Return the [X, Y] coordinate for the center point of the cell that contains the specified text.  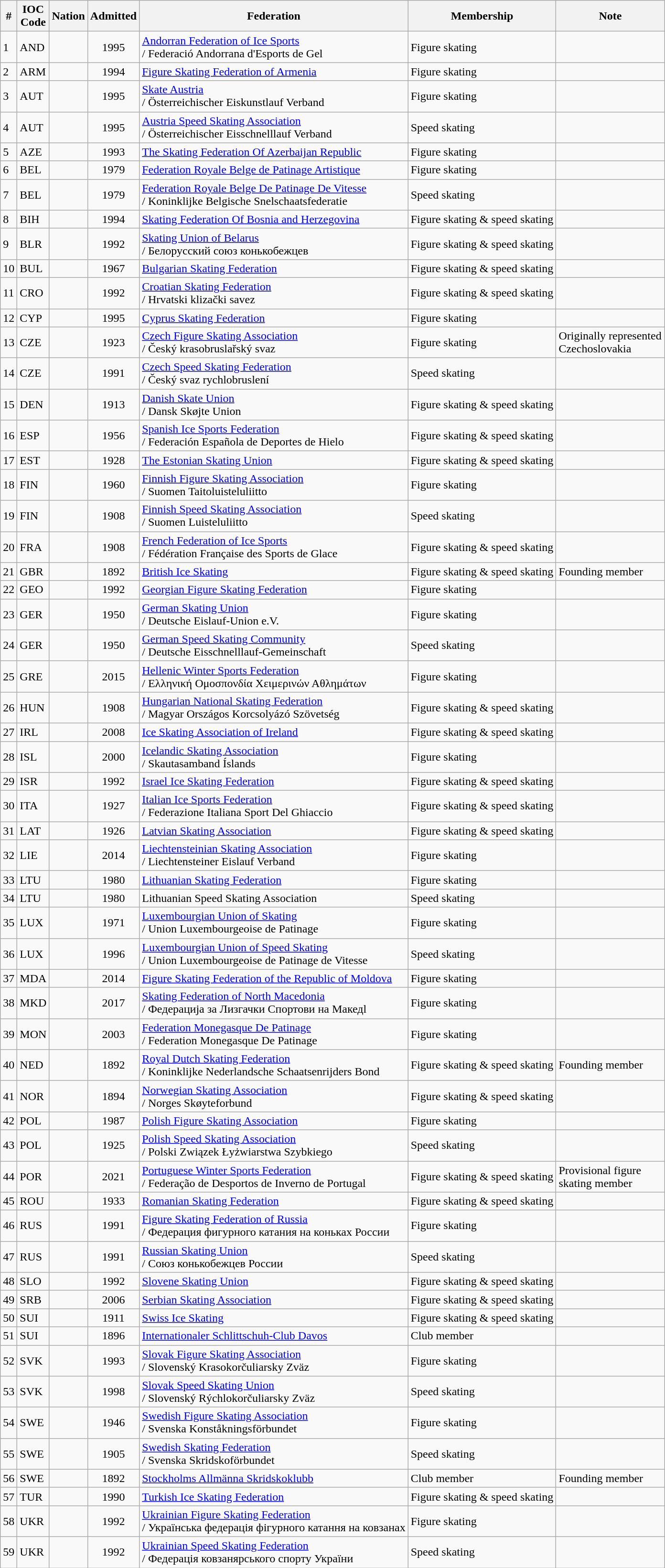
Luxembourgian Union of Speed Skating / Union Luxembourgeoise de Patinage de Vitesse [274, 954]
1946 [113, 1423]
EST [33, 460]
GEO [33, 590]
Icelandic Skating Association / Skautasamband Íslands [274, 756]
1896 [113, 1336]
2015 [113, 676]
Figure Skating Federation of Russia / Федерация фигурного катания на коньках России [274, 1226]
Nation [68, 16]
19 [9, 516]
1925 [113, 1145]
Skating Union of Belarus / Белорусский союз конькобежцев [274, 244]
Swiss Ice Skating [274, 1318]
17 [9, 460]
Skating Federation of North Macedonia / Федерација за Лизгачки Спортови на Македl [274, 1003]
# [9, 16]
Russian Skating Union / Союз конькобежцев России [274, 1257]
French Federation of Ice Sports / Fédération Française des Sports de Glace [274, 547]
7 [9, 195]
43 [9, 1145]
1971 [113, 922]
1923 [113, 343]
BUL [33, 268]
46 [9, 1226]
Admitted [113, 16]
11 [9, 293]
4 [9, 127]
Norwegian Skating Association / Norges Skøyteforbund [274, 1096]
1905 [113, 1453]
Polish Figure Skating Association [274, 1121]
20 [9, 547]
Cyprus Skating Federation [274, 318]
33 [9, 880]
54 [9, 1423]
1911 [113, 1318]
1913 [113, 405]
Federation [274, 16]
FRA [33, 547]
39 [9, 1034]
1996 [113, 954]
51 [9, 1336]
The Skating Federation Of Azerbaijan Republic [274, 152]
2006 [113, 1300]
2008 [113, 732]
5 [9, 152]
57 [9, 1496]
ITA [33, 806]
Austria Speed Skating Association / Österreichischer Eisschnelllauf Verband [274, 127]
German Speed Skating Community / Deutsche Eisschnelllauf-Gemeinschaft [274, 646]
52 [9, 1361]
9 [9, 244]
German Skating Union / Deutsche Eislauf-Union e.V. [274, 614]
Portuguese Winter Sports Federation / Federação de Desportos de Inverno de Portugal [274, 1176]
NED [33, 1065]
35 [9, 922]
32 [9, 856]
British Ice Skating [274, 572]
29 [9, 782]
1926 [113, 831]
1990 [113, 1496]
1987 [113, 1121]
40 [9, 1065]
28 [9, 756]
8 [9, 219]
CRO [33, 293]
2021 [113, 1176]
49 [9, 1300]
23 [9, 614]
55 [9, 1453]
Note [611, 16]
BIH [33, 219]
48 [9, 1282]
26 [9, 708]
42 [9, 1121]
HUN [33, 708]
Polish Speed Skating Association / Polski Związek Łyżwiarstwa Szybkiego [274, 1145]
Turkish Ice Skating Federation [274, 1496]
Hungarian National Skating Federation / Magyar Országos Korcsolyázó Szövetség [274, 708]
Federation Royale Belge De Patinage De Vitesse / Koninklijke Belgische Snelschaatsfederatie [274, 195]
2 [9, 72]
ESP [33, 435]
2000 [113, 756]
Federation Monegasque De Patinage / Federation Monegasque De Patinage [274, 1034]
16 [9, 435]
13 [9, 343]
Romanian Skating Federation [274, 1201]
6 [9, 170]
24 [9, 646]
AZE [33, 152]
ISL [33, 756]
56 [9, 1478]
Bulgarian Skating Federation [274, 268]
3 [9, 96]
Hellenic Winter Sports Federation / Ελληνική Ομοσπονδία Xειμερινών Αθλημάτων [274, 676]
Croatian Skating Federation / Hrvatski klizački savez [274, 293]
MON [33, 1034]
Israel Ice Skating Federation [274, 782]
Internationaler Schlittschuh-Club Davos [274, 1336]
2017 [113, 1003]
1967 [113, 268]
Slovak Speed Skating Union / Slovenský Rýchlokorčuliarsky Zväz [274, 1391]
Federation Royale Belge de Patinage Artistique [274, 170]
58 [9, 1521]
Liechtensteinian Skating Association / Liechtensteiner Eislauf Verband [274, 856]
59 [9, 1552]
ROU [33, 1201]
1933 [113, 1201]
Finnish Figure Skating Association / Suomen Taitoluisteluliitto [274, 485]
ISR [33, 782]
Provisional figure skating member [611, 1176]
Italian Ice Sports Federation / Federazione Italiana Sport Del Ghiaccio [274, 806]
Lithuanian Speed Skating Association [274, 898]
Luxembourgian Union of Skating / Union Luxembourgeoise de Patinage [274, 922]
1894 [113, 1096]
27 [9, 732]
12 [9, 318]
15 [9, 405]
DEN [33, 405]
47 [9, 1257]
Ice Skating Association of Ireland [274, 732]
38 [9, 1003]
Serbian Skating Association [274, 1300]
GBR [33, 572]
Czech Speed Skating Federation / Český svaz rychlobruslení [274, 373]
50 [9, 1318]
53 [9, 1391]
SLO [33, 1282]
Swedish Figure Skating Association / Svenska Konståkningsförbundet [274, 1423]
LAT [33, 831]
CYP [33, 318]
Georgian Figure Skating Federation [274, 590]
NOR [33, 1096]
MKD [33, 1003]
1928 [113, 460]
Lithuanian Skating Federation [274, 880]
2003 [113, 1034]
Membership [482, 16]
GRE [33, 676]
Danish Skate Union / Dansk Skøjte Union [274, 405]
22 [9, 590]
21 [9, 572]
1960 [113, 485]
The Estonian Skating Union [274, 460]
18 [9, 485]
IRL [33, 732]
Skating Federation Of Bosnia and Herzegovina [274, 219]
Figure Skating Federation of Armenia [274, 72]
TUR [33, 1496]
Slovene Skating Union [274, 1282]
10 [9, 268]
Andorran Federation of Ice Sports / Federació Andorrana d'Esports de Gel [274, 47]
30 [9, 806]
SRB [33, 1300]
Finnish Speed Skating Association / Suomen Luisteluliitto [274, 516]
1 [9, 47]
14 [9, 373]
Ukrainian Speed Skating Federation / Федерація ковзанярського спорту України [274, 1552]
1956 [113, 435]
BLR [33, 244]
Stockholms Allmänna Skridskoklubb [274, 1478]
34 [9, 898]
31 [9, 831]
IOC Code [33, 16]
1927 [113, 806]
45 [9, 1201]
Figure Skating Federation of the Republic of Moldova [274, 978]
Czech Figure Skating Association / Český krasobruslařský svaz [274, 343]
1998 [113, 1391]
Swedish Skating Federation / Svenska Skridskoförbundet [274, 1453]
41 [9, 1096]
Skate Austria / Österreichischer Eiskunstlauf Verband [274, 96]
Latvian Skating Association [274, 831]
Originally represented Czechoslovakia [611, 343]
Ukrainian Figure Skating Federation / Українська федерація фігурного катання на ковзанах [274, 1521]
44 [9, 1176]
Spanish Ice Sports Federation / Federación Española de Deportes de Hielo [274, 435]
Royal Dutch Skating Federation / Koninklijke Nederlandsche Schaatsenrijders Bond [274, 1065]
Slovak Figure Skating Association / Slovenský Krasokorčuliarsky Zväz [274, 1361]
25 [9, 676]
37 [9, 978]
AND [33, 47]
ARM [33, 72]
POR [33, 1176]
MDA [33, 978]
36 [9, 954]
LIE [33, 856]
